Find where the given text appears and provide that cell's center as (X, Y) coordinate. 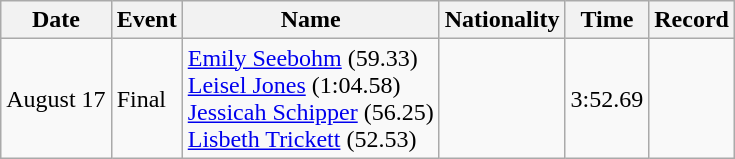
Event (146, 20)
Time (607, 20)
Final (146, 98)
Date (56, 20)
August 17 (56, 98)
Record (692, 20)
3:52.69 (607, 98)
Emily Seebohm (59.33)Leisel Jones (1:04.58)Jessicah Schipper (56.25)Lisbeth Trickett (52.53) (310, 98)
Name (310, 20)
Nationality (502, 20)
